Pinpoint the cell where the given text exists, returning its [X, Y] midpoint coordinate. 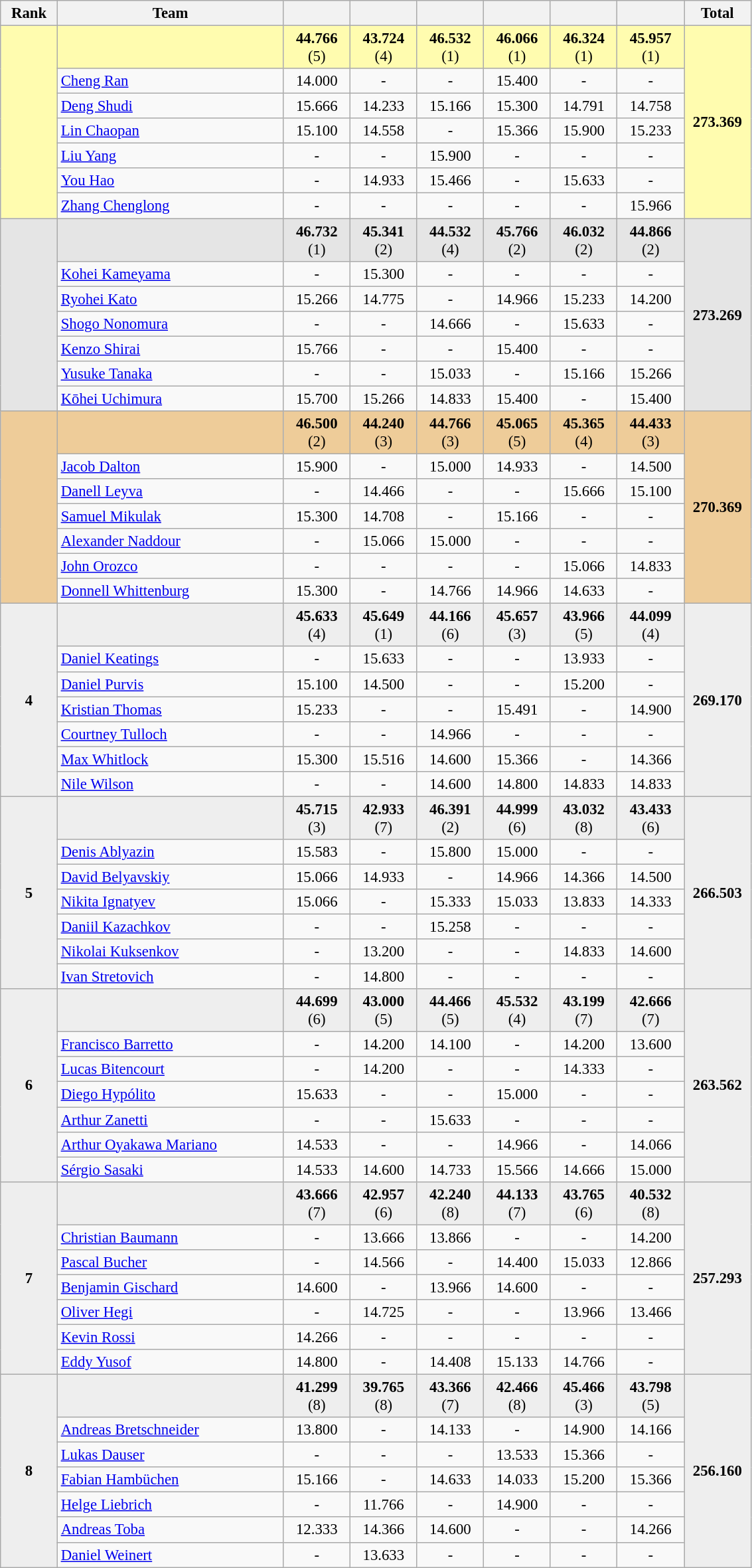
43.433 (6) [650, 818]
45.365 (4) [584, 433]
Max Whitlock [170, 759]
Diego Hypólito [170, 1094]
Nikita Ignatyev [170, 902]
12.333 [317, 1530]
43.724 (4) [384, 48]
13.933 [584, 659]
14.566 [384, 1263]
45.065 (5) [518, 433]
46.532 (1) [450, 48]
45.957 (1) [650, 48]
14.466 [384, 491]
Ivan Stretovich [170, 977]
14.708 [384, 517]
14.033 [518, 1480]
13.666 [384, 1237]
13.833 [584, 902]
42.240 (8) [450, 1203]
Kevin Rossi [170, 1337]
45.466 (3) [584, 1396]
Daniel Purvis [170, 684]
39.765 (8) [384, 1396]
Jacob Dalton [170, 466]
14.775 [384, 299]
Danell Leyva [170, 491]
15.566 [518, 1170]
Donnell Whittenburg [170, 591]
15.700 [317, 398]
Christian Baumann [170, 1237]
12.866 [650, 1263]
13.533 [518, 1455]
Arthur Zanetti [170, 1120]
43.798 (5) [650, 1396]
45.532 (4) [518, 1011]
257.293 [717, 1278]
13.633 [384, 1555]
Team [170, 13]
15.766 [317, 349]
42.466 (8) [518, 1396]
15.800 [450, 852]
45.341 (2) [384, 240]
15.333 [450, 902]
14.166 [650, 1430]
14.400 [518, 1263]
44.766 (5) [317, 48]
Fabian Hambüchen [170, 1480]
43.366 (7) [450, 1396]
45.649 (1) [384, 626]
Kōhei Uchimura [170, 398]
45.657 (3) [518, 626]
Samuel Mikulak [170, 517]
Lin Chaopan [170, 131]
269.170 [717, 700]
8 [29, 1471]
43.966 (5) [584, 626]
Denis Ablyazin [170, 852]
14.066 [650, 1144]
4 [29, 700]
15.583 [317, 852]
Eddy Yusof [170, 1362]
42.933 (7) [384, 818]
256.160 [717, 1471]
Andreas Toba [170, 1530]
Oliver Hegi [170, 1312]
Kohei Kameyama [170, 274]
15.516 [384, 759]
Benjamin Gischard [170, 1287]
Yusuke Tanaka [170, 374]
15.466 [450, 181]
Arthur Oyakawa Mariano [170, 1144]
263.562 [717, 1085]
You Hao [170, 181]
43.765 (6) [584, 1203]
Nikolai Kuksenkov [170, 952]
46.066 (1) [518, 48]
14.725 [384, 1312]
14.758 [650, 106]
Daniel Keatings [170, 659]
44.866 (2) [650, 240]
Courtney Tulloch [170, 734]
13.600 [650, 1045]
Total [717, 13]
13.866 [450, 1237]
46.391 (2) [450, 818]
Zhang Chenglong [170, 206]
13.800 [317, 1430]
43.199 (7) [584, 1011]
14.733 [450, 1170]
Andreas Bretschneider [170, 1430]
6 [29, 1085]
Kenzo Shirai [170, 349]
Sérgio Sasaki [170, 1170]
John Orozco [170, 566]
14.133 [450, 1430]
14.558 [384, 131]
Francisco Barretto [170, 1045]
Shogo Nonomura [170, 323]
44.532 (4) [450, 240]
42.957 (6) [384, 1203]
273.269 [717, 315]
44.133 (7) [518, 1203]
13.466 [650, 1312]
44.433 (3) [650, 433]
44.240 (3) [384, 433]
270.369 [717, 507]
7 [29, 1278]
40.532 (8) [650, 1203]
Lukas Dauser [170, 1455]
15.491 [518, 709]
Cheng Ran [170, 81]
Liu Yang [170, 156]
46.500 (2) [317, 433]
15.258 [450, 927]
46.324 (1) [584, 48]
Helge Liebrich [170, 1505]
14.000 [317, 81]
43.000 (5) [384, 1011]
Lucas Bitencourt [170, 1070]
44.466 (5) [450, 1011]
45.715 (3) [317, 818]
14.100 [450, 1045]
Alexander Naddour [170, 541]
42.666 (7) [650, 1011]
44.766 (3) [450, 433]
5 [29, 893]
44.166 (6) [450, 626]
15.133 [518, 1362]
Kristian Thomas [170, 709]
273.369 [717, 122]
45.633 (4) [317, 626]
Rank [29, 13]
Daniel Weinert [170, 1555]
266.503 [717, 893]
David Belyavskiy [170, 877]
13.200 [384, 952]
Deng Shudi [170, 106]
41.299 (8) [317, 1396]
45.766 (2) [518, 240]
Ryohei Kato [170, 299]
44.999 (6) [518, 818]
14.233 [384, 106]
46.032 (2) [584, 240]
Pascal Bucher [170, 1263]
Nile Wilson [170, 784]
44.699 (6) [317, 1011]
Daniil Kazachkov [170, 927]
43.666 (7) [317, 1203]
11.766 [384, 1505]
14.408 [450, 1362]
15.966 [650, 206]
46.732 (1) [317, 240]
44.099 (4) [650, 626]
14.791 [584, 106]
43.032 (8) [584, 818]
